Search for the cell housing the specified text and yield its [x, y] center coordinate. 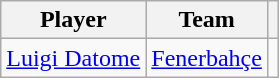
Luigi Datome [74, 58]
Fenerbahçe [207, 58]
Team [207, 20]
Player [74, 20]
